Scan for the cell matching the given text and deliver its [x, y] coordinate at center. 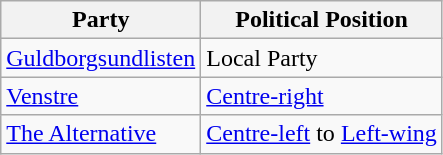
The Alternative [101, 134]
Local Party [322, 58]
Party [101, 20]
Political Position [322, 20]
Guldborgsundlisten [101, 58]
Venstre [101, 96]
Centre-left to Left-wing [322, 134]
Centre-right [322, 96]
